Detect which cell encompasses the target text, then output its [X, Y] center coordinate. 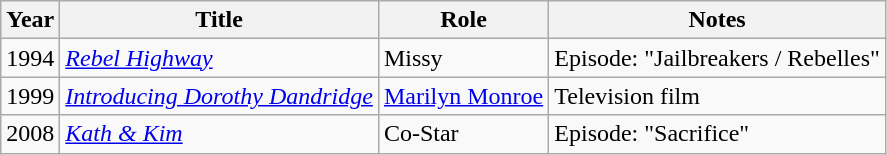
Title [220, 20]
Notes [718, 20]
Television film [718, 96]
Co-Star [463, 134]
Episode: "Jailbreakers / Rebelles" [718, 58]
Missy [463, 58]
2008 [30, 134]
Episode: "Sacrifice" [718, 134]
Marilyn Monroe [463, 96]
1994 [30, 58]
Rebel Highway [220, 58]
Introducing Dorothy Dandridge [220, 96]
1999 [30, 96]
Year [30, 20]
Role [463, 20]
Kath & Kim [220, 134]
